Return [X, Y] of the center of cell containing provided text 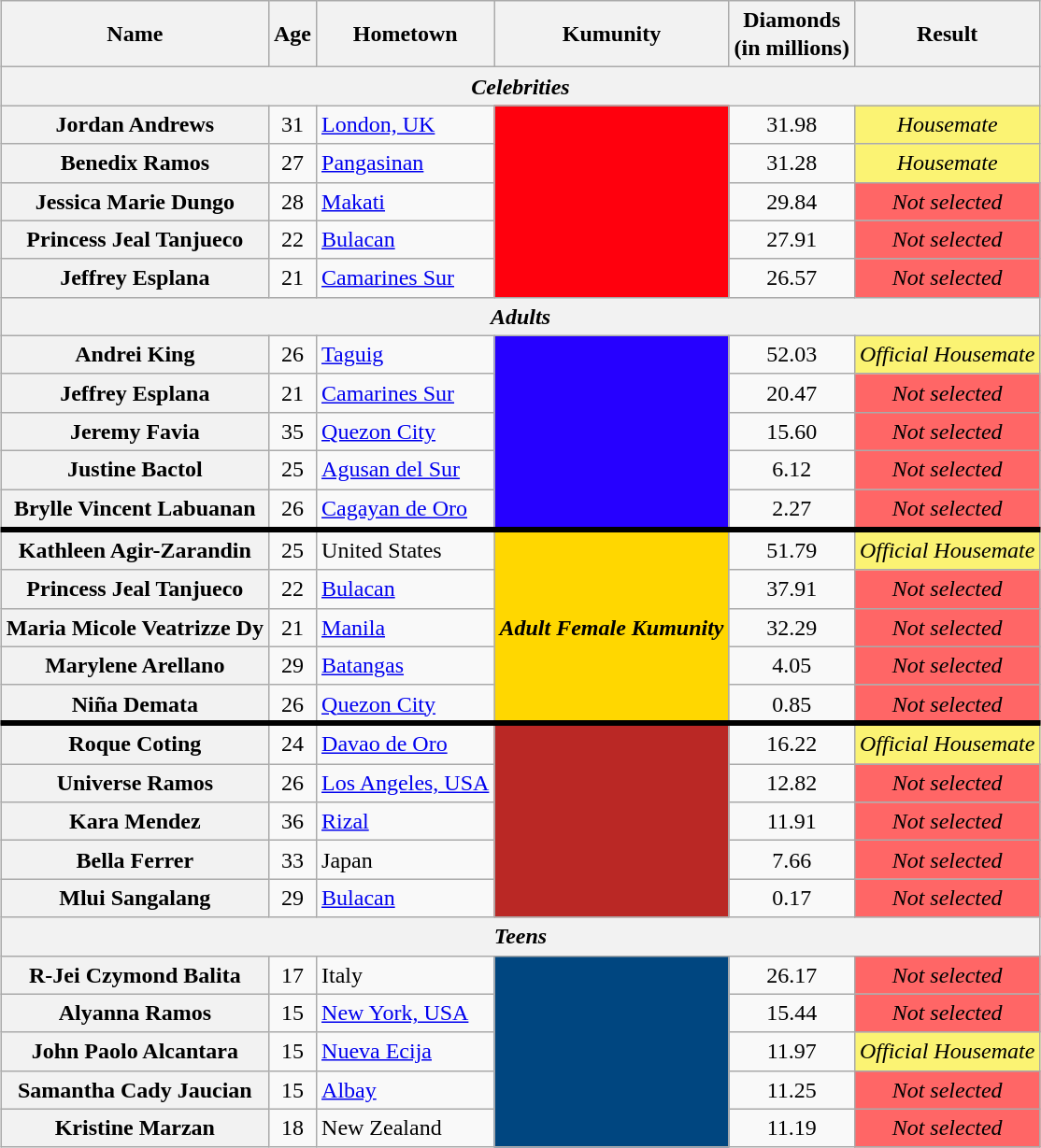
11.91 [791, 822]
Jordan Andrews [135, 125]
24 [292, 744]
20.47 [791, 392]
Cagayan de Oro [406, 510]
7.66 [791, 859]
15.44 [791, 1013]
Adults [520, 316]
New Zealand [406, 1128]
Alyanna Ramos [135, 1013]
Pangasinan [406, 163]
Jeremy Favia [135, 432]
33 [292, 859]
Taguig [406, 355]
15.60 [791, 432]
Kathleen Agir-Zarandin [135, 549]
Hometown [406, 34]
Jessica Marie Dungo [135, 202]
28 [292, 202]
Albay [406, 1089]
Makati [406, 202]
36 [292, 822]
17 [292, 975]
Result [947, 34]
Benedix Ramos [135, 163]
Universe Ramos [135, 783]
Agusan del Sur [406, 469]
51.79 [791, 549]
Name [135, 34]
New York, USA [406, 1013]
Maria Micole Veatrizze Dy [135, 628]
37.91 [791, 588]
52.03 [791, 355]
Roque Coting [135, 744]
Diamonds (in millions) [791, 34]
11.25 [791, 1089]
Kara Mendez [135, 822]
Davao de Oro [406, 744]
26.57 [791, 278]
26.17 [791, 975]
Batangas [406, 665]
31.28 [791, 163]
2.27 [791, 510]
Italy [406, 975]
Los Angeles, USA [406, 783]
6.12 [791, 469]
Kumunity [611, 34]
Samantha Cady Jaucian [135, 1089]
29.84 [791, 202]
4.05 [791, 665]
16.22 [791, 744]
Manila [406, 628]
Adult Female Kumunity [611, 627]
Brylle Vincent Labuanan [135, 510]
0.85 [791, 704]
Nueva Ecija [406, 1052]
John Paolo Alcantara [135, 1052]
11.97 [791, 1052]
United States [406, 549]
Japan [406, 859]
32.29 [791, 628]
Andrei King [135, 355]
Mlui Sangalang [135, 899]
12.82 [791, 783]
Age [292, 34]
0.17 [791, 899]
31.98 [791, 125]
Niña Demata [135, 704]
18 [292, 1128]
Justine Bactol [135, 469]
Celebrities [520, 86]
Bella Ferrer [135, 859]
Kristine Marzan [135, 1128]
27.91 [791, 239]
31 [292, 125]
London, UK [406, 125]
Teens [520, 936]
27 [292, 163]
Marylene Arellano [135, 665]
Rizal [406, 822]
35 [292, 432]
R-Jei Czymond Balita [135, 975]
11.19 [791, 1128]
